Output the (X, Y) coordinate of the center of the cell containing the given text.  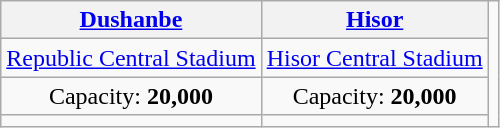
Hisor Central Stadium (374, 58)
Hisor (374, 20)
Republic Central Stadium (131, 58)
Dushanbe (131, 20)
